Extract the (x, y) coordinate from the center of the cell holding the provided text.  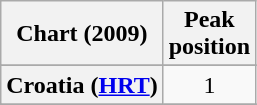
Croatia (HRT) (82, 85)
Peakposition (209, 34)
Chart (2009) (82, 34)
1 (209, 85)
